For the text-containing cell, return its midpoint in (X, Y) coordinate format. 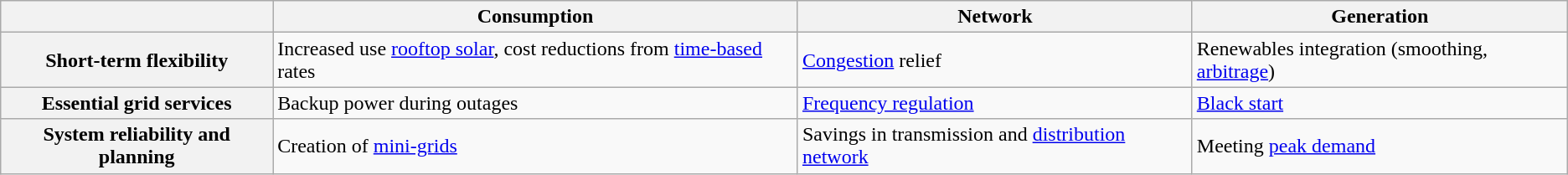
Congestion relief (995, 60)
Creation of mini-grids (536, 146)
System reliability and planning (137, 146)
Short-term flexibility (137, 60)
Essential grid services (137, 103)
Increased use rooftop solar, cost reductions from time-based rates (536, 60)
Frequency regulation (995, 103)
Renewables integration (smoothing, arbitrage) (1380, 60)
Black start (1380, 103)
Network (995, 17)
Meeting peak demand (1380, 146)
Consumption (536, 17)
Savings in transmission and distribution network (995, 146)
Backup power during outages (536, 103)
Generation (1380, 17)
